Return the (X, Y) coordinate for the center point of the cell that contains the specified text.  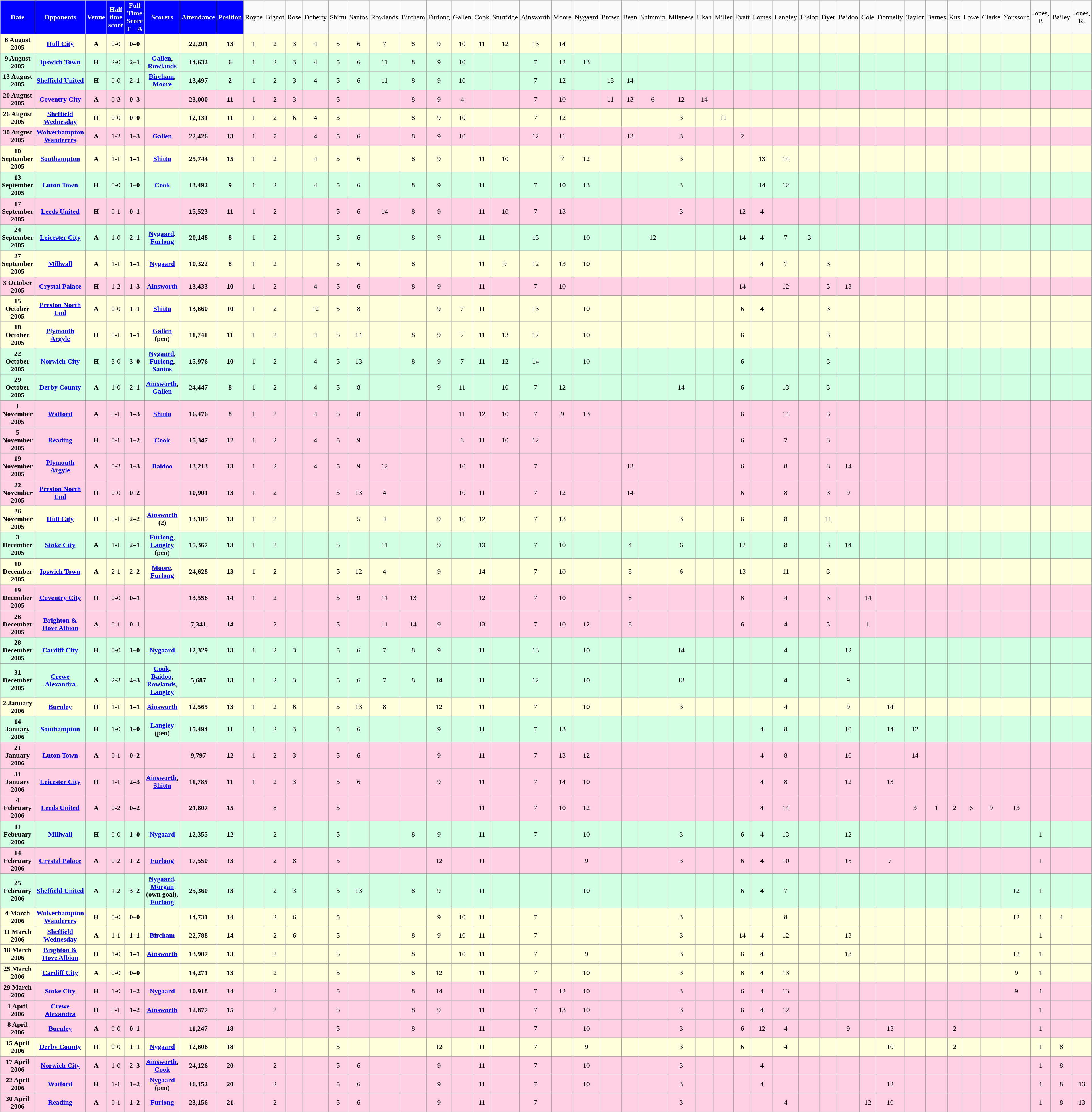
8 April 2006 (18, 1028)
3 December 2005 (18, 545)
3 October 2005 (18, 286)
1 April 2006 (18, 1010)
23,156 (198, 1103)
13,907 (198, 954)
Ainsworth (2) (162, 519)
11 March 2006 (18, 936)
13,213 (198, 466)
2-0 (116, 62)
13,185 (198, 519)
31 December 2005 (18, 680)
Langley (786, 17)
Half time score (116, 17)
2-3 (116, 680)
22 April 2006 (18, 1084)
26 December 2005 (18, 624)
Gallen, Rowlands (162, 62)
12,877 (198, 1010)
7,341 (198, 624)
Ainsworth, Gallen (162, 388)
11,247 (198, 1028)
Langley (pen) (162, 729)
10 December 2005 (18, 571)
29 October 2005 (18, 388)
Bean (630, 17)
12,329 (198, 650)
26 August 2005 (18, 118)
Taylor (915, 17)
4 February 2006 (18, 808)
18 March 2006 (18, 954)
22,201 (198, 43)
Hislop (809, 17)
0–3 (135, 99)
Kus (955, 17)
Doherty (316, 17)
4 March 2006 (18, 917)
Milanese (681, 17)
25,744 (198, 159)
21 (230, 1103)
Ukah (704, 17)
0-3 (116, 99)
22 October 2005 (18, 361)
10,901 (198, 493)
15,976 (198, 361)
30 August 2005 (18, 136)
Rowlands (385, 17)
13,433 (198, 286)
22,788 (198, 936)
Donnelly (890, 17)
Miller (724, 17)
3–0 (135, 361)
21 January 2006 (18, 756)
17,550 (198, 861)
Bailey (1061, 17)
9 August 2005 (18, 62)
Lowe (971, 17)
Santos (358, 17)
25,360 (198, 891)
27 September 2005 (18, 264)
16,476 (198, 414)
2 January 2006 (18, 707)
15 October 2005 (18, 309)
11,785 (198, 782)
17 September 2005 (18, 211)
15,347 (198, 440)
9,797 (198, 756)
Attendance (198, 17)
11,741 (198, 335)
3–2 (135, 891)
Ainsworth, Shittu (162, 782)
Nygaard, Morgan (own goal), Furlong (162, 891)
14,271 (198, 973)
6 August 2005 (18, 43)
24 September 2005 (18, 237)
24,447 (198, 388)
12,355 (198, 834)
Ainsworth, Cook (162, 1065)
Venue (96, 17)
31 January 2006 (18, 782)
20,148 (198, 237)
1 November 2005 (18, 414)
Nygaard (pen) (162, 1084)
Bignot (275, 17)
20 August 2005 (18, 99)
Nygaard, Furlong, Santos (162, 361)
21,807 (198, 808)
15,494 (198, 729)
Dyer (829, 17)
5,687 (198, 680)
13 September 2005 (18, 185)
Jones, R. (1082, 17)
Bircham, Moore (162, 80)
2-1 (116, 571)
14 January 2006 (18, 729)
Full Time ScoreF – A (135, 17)
13,556 (198, 598)
14,731 (198, 917)
Lomas (762, 17)
13 August 2005 (18, 80)
17 April 2006 (18, 1065)
25 March 2006 (18, 973)
Opponents (60, 17)
16,152 (198, 1084)
Barnes (936, 17)
Brown (611, 17)
5 November 2005 (18, 440)
28 December 2005 (18, 650)
Moore, Furlong (162, 571)
10,918 (198, 991)
Sturridge (505, 17)
Cook, Baidoo, Rowlands, Langley (162, 680)
Rose (294, 17)
19 December 2005 (18, 598)
4–3 (135, 680)
Date (18, 17)
11 February 2006 (18, 834)
10 September 2005 (18, 159)
14 February 2006 (18, 861)
Cole (868, 17)
10,322 (198, 264)
Jones, P. (1041, 17)
13,660 (198, 309)
18 October 2005 (18, 335)
22 November 2005 (18, 493)
30 April 2006 (18, 1103)
25 February 2006 (18, 891)
12,606 (198, 1047)
13,497 (198, 80)
Nygaard, Furlong (162, 237)
Youssouf (1016, 17)
15 April 2006 (18, 1047)
3-0 (116, 361)
Shimmin (653, 17)
Moore (562, 17)
13,492 (198, 185)
26 November 2005 (18, 519)
Gallen (pen) (162, 335)
15,367 (198, 545)
Clarke (991, 17)
Furlong, Langley (pen) (162, 545)
15,523 (198, 211)
19 November 2005 (18, 466)
Position (230, 17)
24,628 (198, 571)
Scorers (162, 17)
14,632 (198, 62)
Evatt (742, 17)
23,000 (198, 99)
22,426 (198, 136)
12,131 (198, 118)
12,565 (198, 707)
Royce (254, 17)
24,126 (198, 1065)
29 March 2006 (18, 991)
